Extract the (x, y) coordinate from the center of the cell holding the provided text.  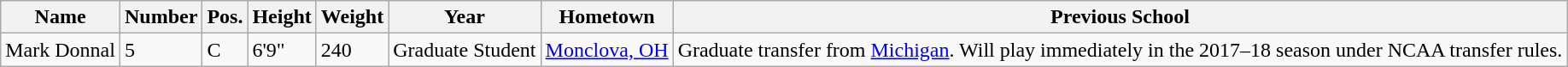
Pos. (225, 17)
Graduate Student (465, 50)
Number (161, 17)
5 (161, 50)
Previous School (1120, 17)
Name (61, 17)
Monclova, OH (606, 50)
Height (282, 17)
240 (352, 50)
Graduate transfer from Michigan. Will play immediately in the 2017–18 season under NCAA transfer rules. (1120, 50)
Mark Donnal (61, 50)
Year (465, 17)
Weight (352, 17)
6'9" (282, 50)
Hometown (606, 17)
C (225, 50)
